Provide the (X, Y) coordinate of the cell's center where the given text is located.  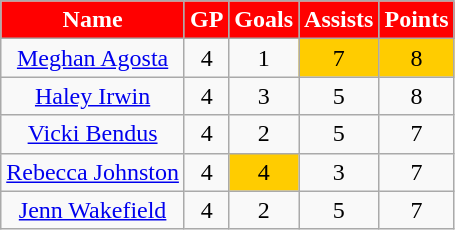
Assists (339, 20)
GP (206, 20)
Haley Irwin (93, 96)
Jenn Wakefield (93, 210)
Meghan Agosta (93, 58)
Name (93, 20)
Points (416, 20)
Rebecca Johnston (93, 172)
Goals (264, 20)
1 (264, 58)
Vicki Bendus (93, 134)
